Provide the [x, y] coordinate of the cell's center where the given text is located.  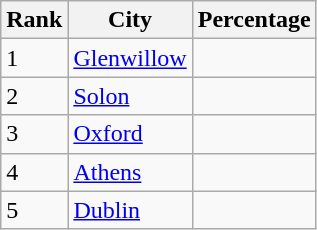
Solon [130, 96]
City [130, 20]
2 [34, 96]
Oxford [130, 134]
Glenwillow [130, 58]
Athens [130, 172]
1 [34, 58]
Percentage [254, 20]
Dublin [130, 210]
4 [34, 172]
3 [34, 134]
Rank [34, 20]
5 [34, 210]
